Identify which cell holds the provided text, then report its [X, Y] central coordinate. 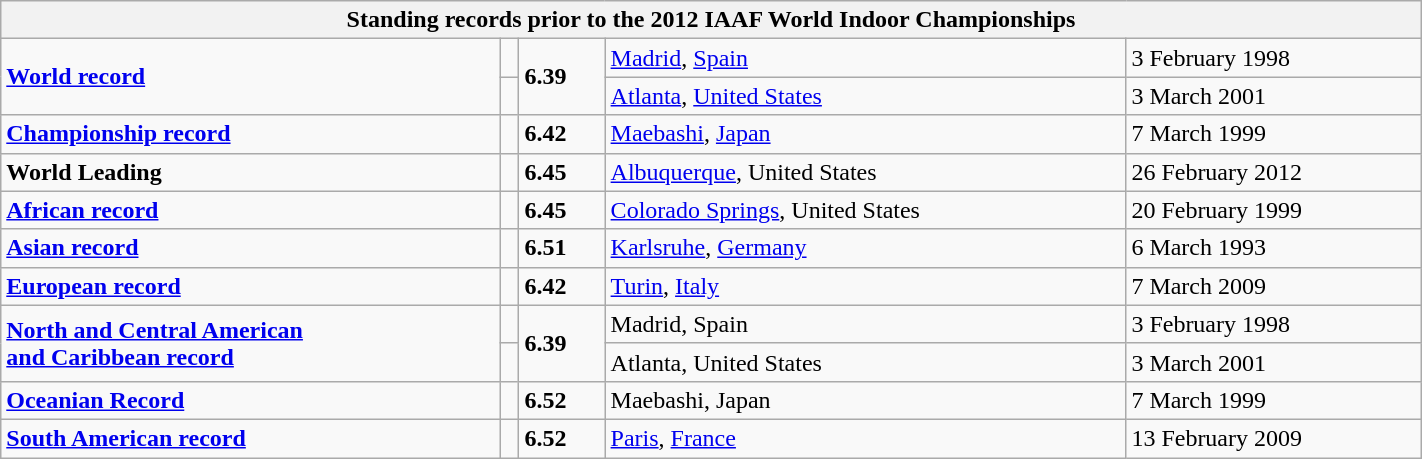
Asian record [251, 248]
26 February 2012 [1274, 172]
6.51 [562, 248]
African record [251, 210]
World record [251, 77]
World Leading [251, 172]
13 February 2009 [1274, 438]
Oceanian Record [251, 400]
6 March 1993 [1274, 248]
South American record [251, 438]
North and Central American and Caribbean record [251, 343]
7 March 2009 [1274, 286]
Turin, Italy [866, 286]
Karlsruhe, Germany [866, 248]
Colorado Springs, United States [866, 210]
20 February 1999 [1274, 210]
Paris, France [866, 438]
European record [251, 286]
Albuquerque, United States [866, 172]
Standing records prior to the 2012 IAAF World Indoor Championships [711, 20]
Championship record [251, 134]
